Return the [x, y] coordinate for the center point of the cell that contains the specified text.  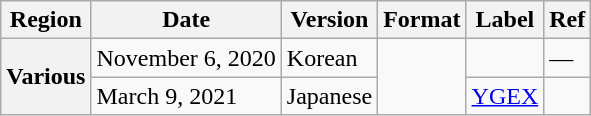
Region [46, 20]
Various [46, 77]
Ref [568, 20]
Korean [329, 58]
November 6, 2020 [186, 58]
Format [422, 20]
Version [329, 20]
Japanese [329, 96]
YGEX [505, 96]
Date [186, 20]
— [568, 58]
Label [505, 20]
March 9, 2021 [186, 96]
